Provide the (x, y) coordinate of the cell's center where the given text is located.  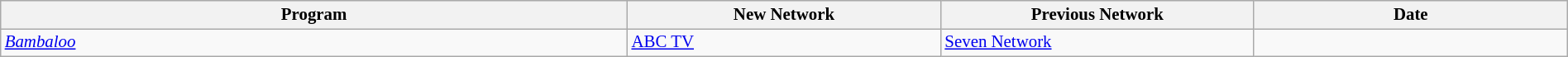
Date (1411, 15)
Bambaloo (314, 42)
New Network (784, 15)
Seven Network (1097, 42)
Previous Network (1097, 15)
ABC TV (784, 42)
Program (314, 15)
